Capture the cell that displays the provided text and extract its (X, Y) central coordinate. 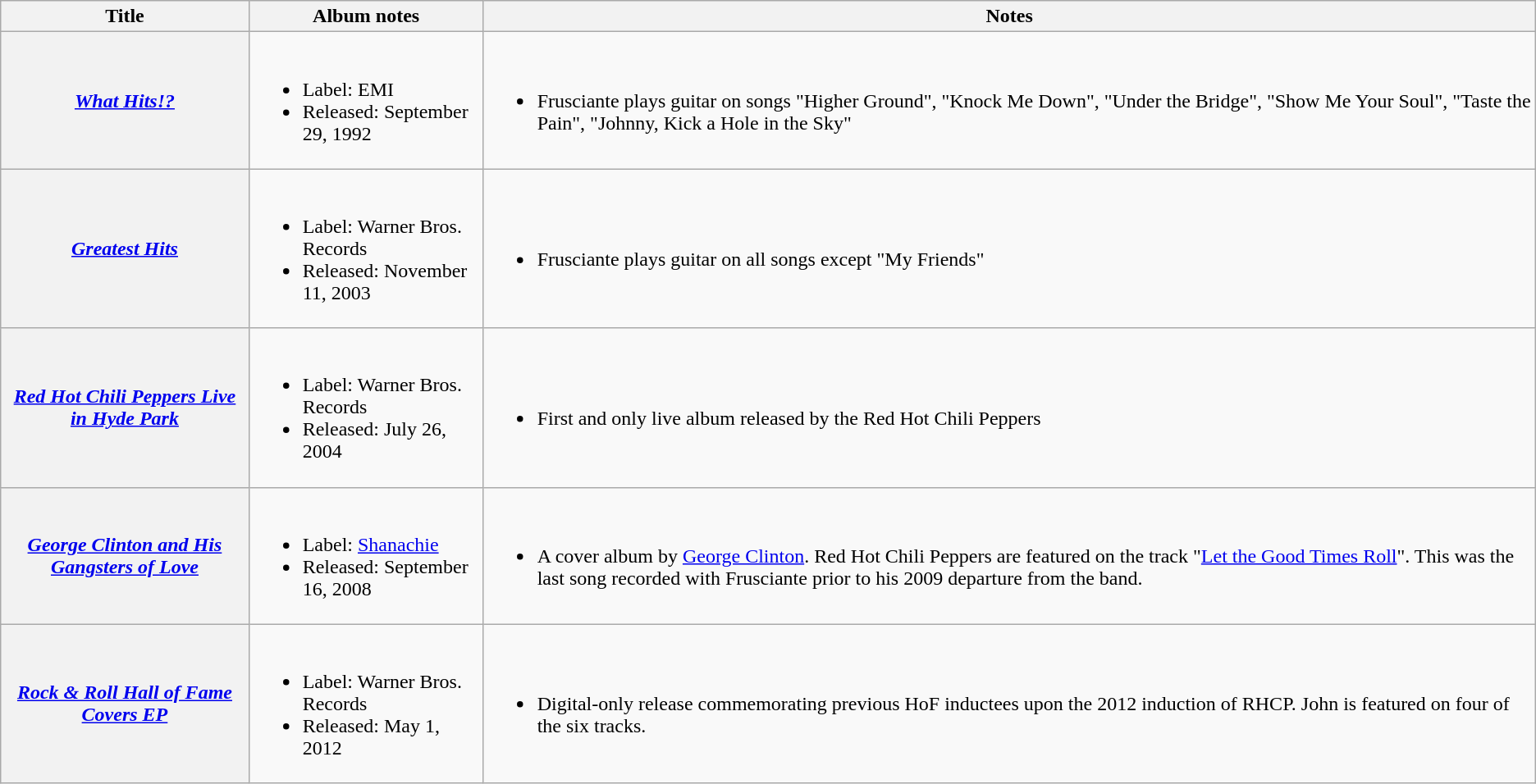
What Hits!? (125, 100)
George Clinton and His Gangsters of Love (125, 556)
First and only live album released by the Red Hot Chili Peppers (1009, 408)
Frusciante plays guitar on all songs except "My Friends" (1009, 248)
Label: Warner Bros. RecordsReleased: July 26, 2004 (366, 408)
Label: ShanachieReleased: September 16, 2008 (366, 556)
Title (125, 16)
Album notes (366, 16)
Red Hot Chili Peppers Live in Hyde Park (125, 408)
Label: EMIReleased: September 29, 1992 (366, 100)
Digital-only release commemorating previous HoF inductees upon the 2012 induction of RHCP. John is featured on four of the six tracks. (1009, 704)
Greatest Hits (125, 248)
Notes (1009, 16)
Label: Warner Bros. RecordsReleased: May 1, 2012 (366, 704)
Label: Warner Bros. RecordsReleased: November 11, 2003 (366, 248)
Rock & Roll Hall of Fame Covers EP (125, 704)
